Detect which cell encompasses the target text, then output its [X, Y] center coordinate. 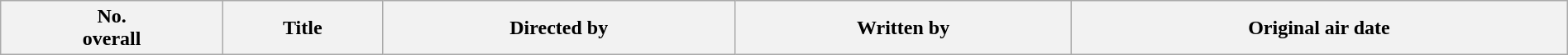
Original air date [1320, 28]
Directed by [559, 28]
Written by [903, 28]
Title [303, 28]
No.overall [112, 28]
